Output the [x, y] coordinate of the center of the cell containing the given text.  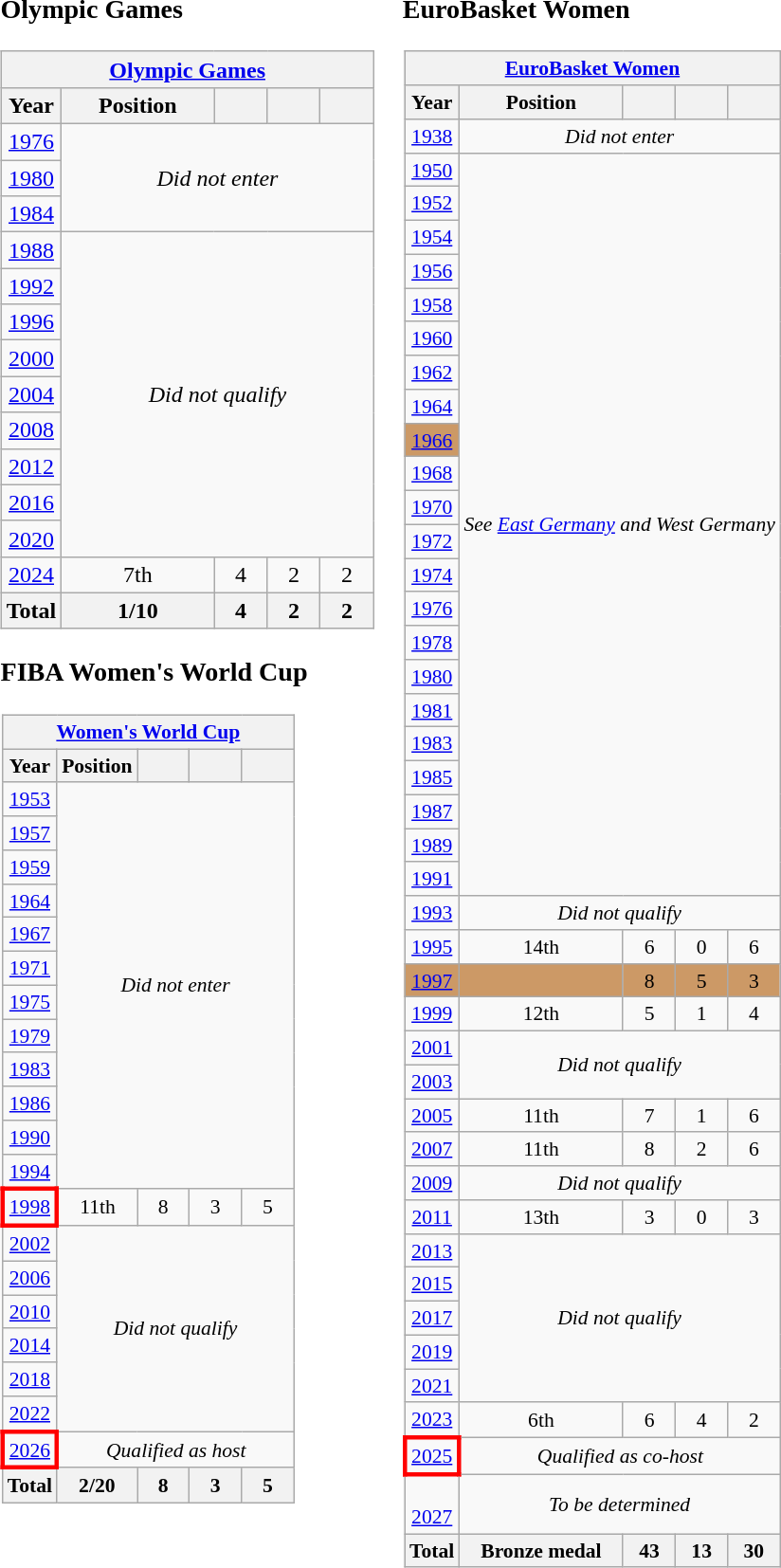
1997 [432, 980]
2006 [30, 1278]
2025 [432, 1456]
1962 [432, 373]
1979 [30, 1036]
1956 [432, 271]
2027 [432, 1504]
1972 [432, 541]
1989 [432, 846]
2001 [432, 1048]
1978 [432, 643]
1995 [432, 947]
2013 [432, 1250]
2009 [432, 1183]
1988 [31, 250]
2003 [432, 1082]
13 [701, 1551]
13th [540, 1217]
2022 [30, 1414]
1975 [30, 1002]
7th [138, 574]
43 [648, 1551]
7 [648, 1116]
2019 [432, 1352]
2026 [30, 1450]
2024 [31, 574]
30 [754, 1551]
1993 [432, 913]
1953 [30, 799]
1992 [31, 286]
1974 [432, 575]
1967 [30, 935]
1990 [30, 1138]
2004 [31, 394]
1970 [432, 508]
2020 [31, 538]
2018 [30, 1379]
Women's World Cup [148, 732]
2017 [432, 1319]
1986 [30, 1103]
Qualified as host [175, 1450]
1957 [30, 833]
2002 [30, 1244]
Qualified as co-host [619, 1456]
2016 [31, 502]
1950 [432, 170]
1991 [432, 879]
1/10 [138, 611]
1960 [432, 338]
14th [540, 947]
2007 [432, 1149]
12th [540, 1014]
2011 [432, 1217]
1996 [31, 322]
1994 [30, 1172]
2014 [30, 1345]
1954 [432, 238]
1958 [432, 305]
EuroBasket Women [592, 68]
2015 [432, 1285]
1959 [30, 867]
1984 [31, 214]
6th [540, 1420]
See East Germany and West Germany [619, 524]
1998 [30, 1208]
Olympic Games [188, 69]
2021 [432, 1386]
2012 [31, 466]
1987 [432, 811]
2023 [432, 1420]
Bronze medal [540, 1551]
2008 [31, 430]
1999 [432, 1014]
1938 [432, 137]
2/20 [97, 1485]
To be determined [619, 1504]
1971 [30, 968]
1981 [432, 710]
1966 [432, 440]
2005 [432, 1116]
2000 [31, 358]
1985 [432, 778]
1968 [432, 474]
1952 [432, 204]
2010 [30, 1312]
